Capture the cell that displays the provided text and extract its [x, y] central coordinate. 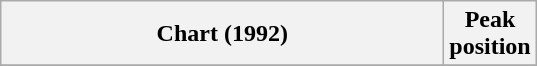
Peakposition [490, 34]
Chart (1992) [222, 34]
